Capture the cell that displays the provided text and extract its (x, y) central coordinate. 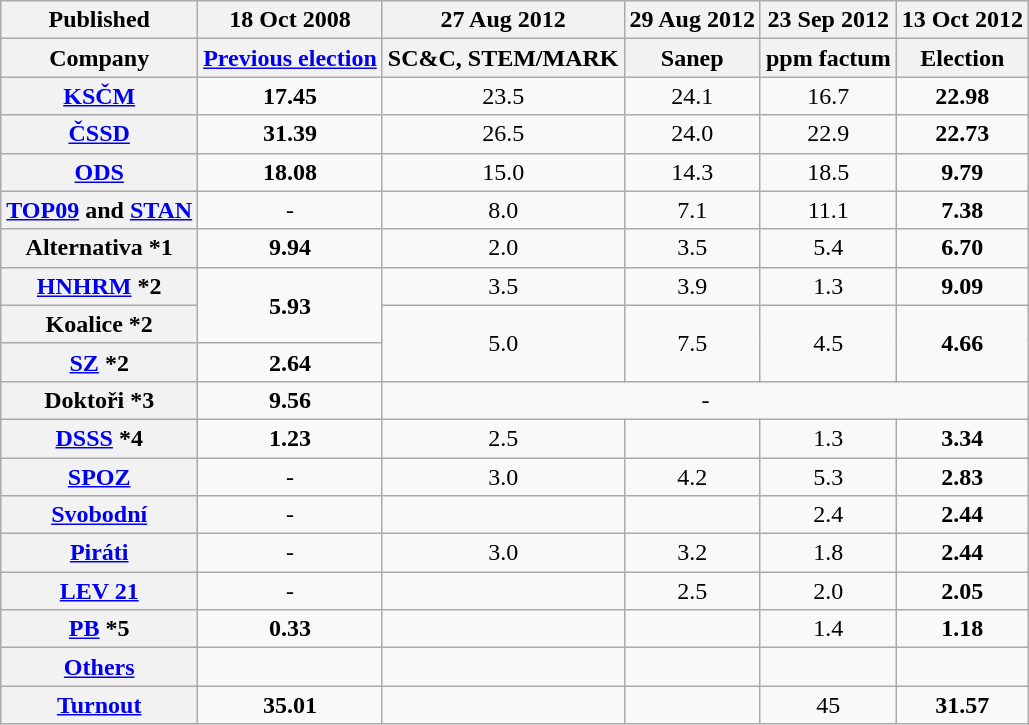
18.08 (290, 172)
SZ *2 (100, 362)
SC&C, STEM/MARK (503, 58)
31.39 (290, 134)
ODS (100, 172)
Doktoři *3 (100, 400)
1.18 (962, 629)
24.0 (692, 134)
17.45 (290, 96)
27 Aug 2012 (503, 20)
5.3 (828, 477)
9.79 (962, 172)
2.05 (962, 591)
Company (100, 58)
Koalice *2 (100, 324)
14.3 (692, 172)
35.01 (290, 705)
15.0 (503, 172)
6.70 (962, 248)
Others (100, 667)
PB *5 (100, 629)
Sanep (692, 58)
TOP09 and STAN (100, 210)
Alternativa *1 (100, 248)
4.66 (962, 343)
18.5 (828, 172)
ppm factum (828, 58)
2.83 (962, 477)
Published (100, 20)
22.73 (962, 134)
11.1 (828, 210)
9.09 (962, 286)
3.9 (692, 286)
24.1 (692, 96)
7.1 (692, 210)
2.64 (290, 362)
Previous election (290, 58)
3.2 (692, 553)
9.94 (290, 248)
LEV 21 (100, 591)
DSSS *4 (100, 438)
KSČM (100, 96)
7.5 (692, 343)
Turnout (100, 705)
22.98 (962, 96)
26.5 (503, 134)
ČSSD (100, 134)
5.93 (290, 305)
31.57 (962, 705)
1.23 (290, 438)
HNHRM *2 (100, 286)
18 Oct 2008 (290, 20)
SPOZ (100, 477)
Election (962, 58)
13 Oct 2012 (962, 20)
1.8 (828, 553)
2.4 (828, 515)
9.56 (290, 400)
22.9 (828, 134)
16.7 (828, 96)
0.33 (290, 629)
23.5 (503, 96)
4.2 (692, 477)
8.0 (503, 210)
1.4 (828, 629)
3.34 (962, 438)
29 Aug 2012 (692, 20)
Piráti (100, 553)
45 (828, 705)
23 Sep 2012 (828, 20)
7.38 (962, 210)
Svobodní (100, 515)
5.4 (828, 248)
5.0 (503, 343)
4.5 (828, 343)
